Pinpoint the cell where the given text exists, returning its (X, Y) midpoint coordinate. 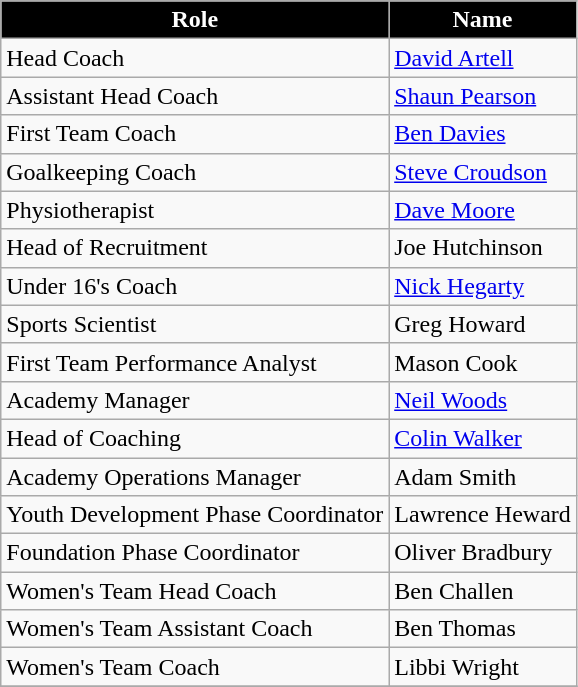
Greg Howard (483, 324)
Lawrence Heward (483, 515)
Ben Davies (483, 134)
Adam Smith (483, 477)
Women's Team Assistant Coach (195, 629)
Nick Hegarty (483, 286)
Academy Manager (195, 400)
Joe Hutchinson (483, 248)
Shaun Pearson (483, 96)
Ben Thomas (483, 629)
Role (195, 20)
Sports Scientist (195, 324)
Oliver Bradbury (483, 553)
Women's Team Coach (195, 667)
Dave Moore (483, 210)
Mason Cook (483, 362)
Head of Coaching (195, 438)
Physiotherapist (195, 210)
Foundation Phase Coordinator (195, 553)
Ben Challen (483, 591)
First Team Performance Analyst (195, 362)
Under 16's Coach (195, 286)
Neil Woods (483, 400)
David Artell (483, 58)
First Team Coach (195, 134)
Youth Development Phase Coordinator (195, 515)
Head Coach (195, 58)
Name (483, 20)
Colin Walker (483, 438)
Assistant Head Coach (195, 96)
Goalkeeping Coach (195, 172)
Libbi Wright (483, 667)
Academy Operations Manager (195, 477)
Steve Croudson (483, 172)
Head of Recruitment (195, 248)
Women's Team Head Coach (195, 591)
